Return [x, y] of the center of cell containing provided text 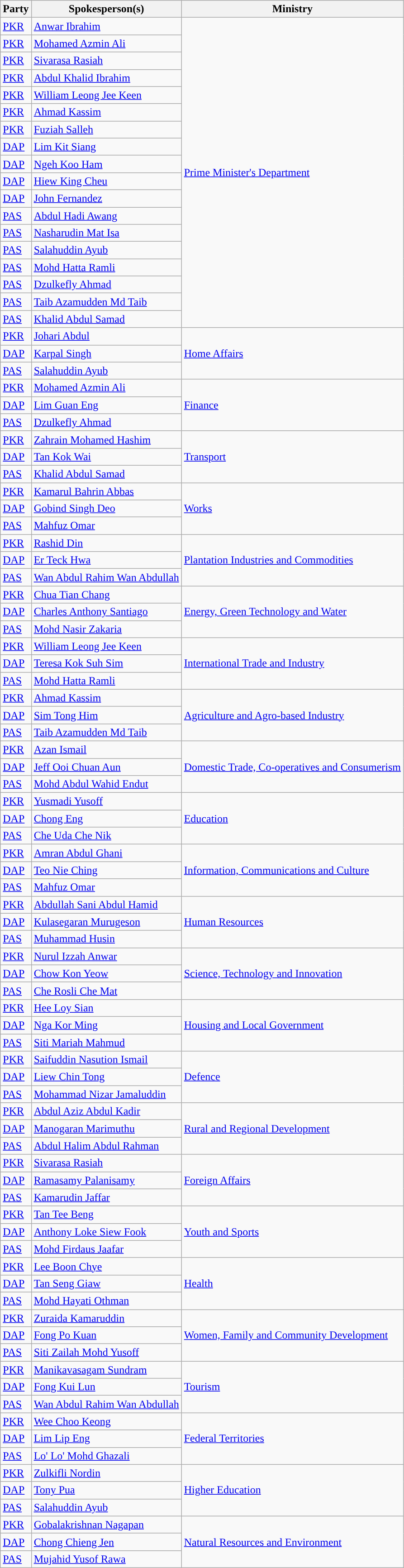
Ramasamy Palanisamy [106, 1180]
Mohd Hayati Othman [106, 1301]
Muhammad Husin [106, 939]
Lim Kit Siang [106, 147]
Kulasegaran Murugeson [106, 922]
Gobalakrishnan Nagapan [106, 1525]
Rashid Din [106, 543]
Natural Resources and Environment [292, 1542]
Education [292, 819]
Defence [292, 1077]
Abdul Khalid Ibrahim [106, 78]
Nurul Izzah Anwar [106, 956]
Lim Guan Eng [106, 405]
Jeff Ooi Chuan Aun [106, 767]
Saifuddin Nasution Ismail [106, 1060]
Works [292, 508]
Nasharudin Mat Isa [106, 233]
Fong Po Kuan [106, 1335]
International Trade and Industry [292, 663]
Energy, Green Technology and Water [292, 612]
Mohammad Nizar Jamaluddin [106, 1094]
Party [16, 9]
Anthony Loke Siew Fook [106, 1232]
Health [292, 1283]
Abdul Hadi Awang [106, 216]
Che Rosli Che Mat [106, 991]
Kamarul Bahrin Abbas [106, 491]
Ngeh Koo Ham [106, 164]
Prime Minister's Department [292, 173]
Hee Loy Sian [106, 1008]
Charles Anthony Santiago [106, 612]
Zahrain Mohamed Hashim [106, 439]
Mujahid Yusof Rawa [106, 1559]
Chong Eng [106, 819]
Nga Kor Ming [106, 1025]
Manikavasagam Sundram [106, 1370]
Federal Territories [292, 1439]
Hiew King Cheu [106, 181]
Abdullah Sani Abdul Hamid [106, 905]
Domestic Trade, Co-operatives and Consumerism [292, 767]
Tan Seng Giaw [106, 1283]
Che Uda Che Nik [106, 836]
Teresa Kok Suh Sim [106, 663]
Yusmadi Yusoff [106, 801]
Finance [292, 405]
Lo' Lo' Mohd Ghazali [106, 1456]
Zulkifli Nordin [106, 1473]
Lim Lip Eng [106, 1439]
Er Teck Hwa [106, 560]
Amran Abdul Ghani [106, 853]
Women, Family and Community Development [292, 1335]
Information, Communications and Culture [292, 870]
Siti Mariah Mahmud [106, 1042]
Azan Ismail [106, 749]
Tourism [292, 1387]
Chow Kon Yeow [106, 973]
Youth and Sports [292, 1232]
Manogaran Marimuthu [106, 1129]
Anwar Ibrahim [106, 26]
Wee Choo Keong [106, 1421]
Mohd Nasir Zakaria [106, 629]
Kamarudin Jaffar [106, 1197]
Spokesperson(s) [106, 9]
Chong Chieng Jen [106, 1542]
Karpal Singh [106, 353]
Rural and Regional Development [292, 1129]
Zuraida Kamaruddin [106, 1318]
Ministry [292, 9]
Sim Tong Him [106, 715]
Gobind Singh Deo [106, 509]
Fong Kui Lun [106, 1387]
Abdul Aziz Abdul Kadir [106, 1111]
Science, Technology and Innovation [292, 973]
Mohd Abdul Wahid Endut [106, 784]
Mohd Firdaus Jaafar [106, 1249]
Agriculture and Agro-based Industry [292, 715]
Siti Zailah Mohd Yusoff [106, 1353]
Home Affairs [292, 353]
Fuziah Salleh [106, 129]
Transport [292, 457]
Foreign Affairs [292, 1180]
Plantation Industries and Commodities [292, 560]
Chua Tian Chang [106, 595]
Lee Boon Chye [106, 1266]
Tan Tee Beng [106, 1215]
Housing and Local Government [292, 1025]
Tony Pua [106, 1490]
Abdul Halim Abdul Rahman [106, 1146]
Johari Abdul [106, 336]
John Fernandez [106, 198]
Tan Kok Wai [106, 457]
Liew Chin Tong [106, 1077]
Higher Education [292, 1490]
Teo Nie Ching [106, 870]
Human Resources [292, 922]
